Extract the (X, Y) coordinate from the center of the cell holding the provided text.  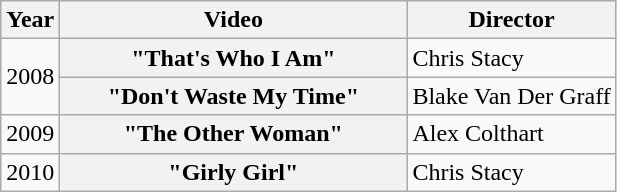
Alex Colthart (512, 134)
"The Other Woman" (234, 134)
Video (234, 20)
"Don't Waste My Time" (234, 96)
2008 (30, 77)
Year (30, 20)
Blake Van Der Graff (512, 96)
"Girly Girl" (234, 172)
Director (512, 20)
2010 (30, 172)
2009 (30, 134)
"That's Who I Am" (234, 58)
